From the cell containing the given text, extract its center point as (x, y) coordinate. 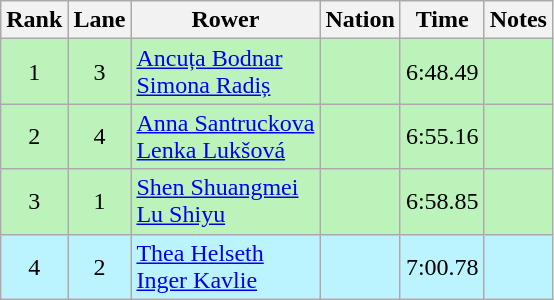
Ancuța BodnarSimona Radiș (226, 72)
Lane (100, 20)
6:58.85 (442, 202)
Shen ShuangmeiLu Shiyu (226, 202)
Notes (518, 20)
Anna SantruckovaLenka Lukšová (226, 136)
Rower (226, 20)
Time (442, 20)
6:55.16 (442, 136)
Rank (34, 20)
6:48.49 (442, 72)
7:00.78 (442, 266)
Nation (360, 20)
Thea HelsethInger Kavlie (226, 266)
